Determine the [X, Y] coordinate at the center of the cell enclosing the given text.  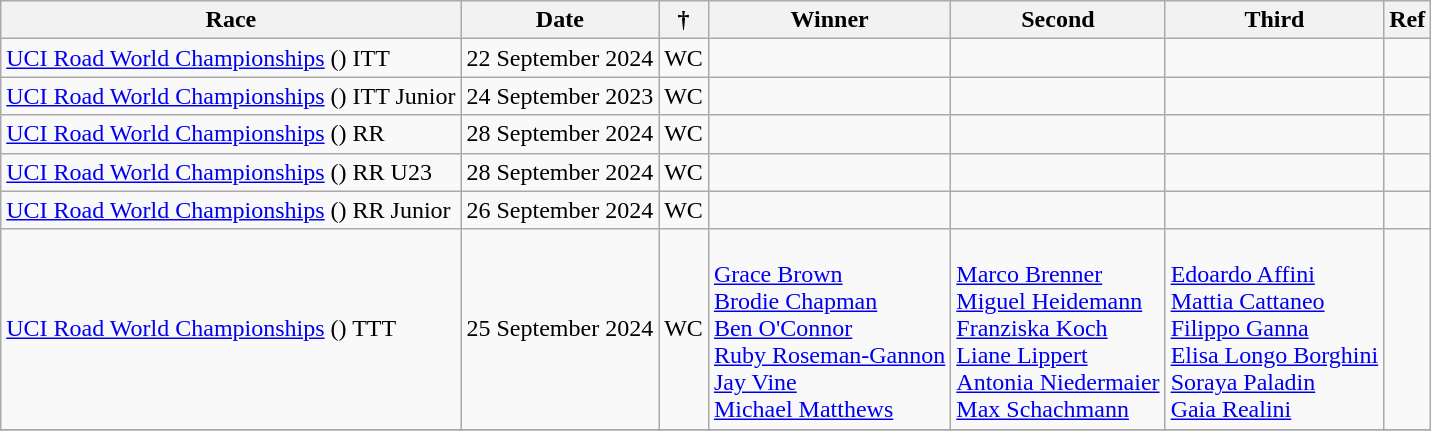
UCI Road World Championships () RR [231, 134]
UCI Road World Championships () RR U23 [231, 172]
† [684, 20]
UCI Road World Championships () RR Junior [231, 210]
Grace BrownBrodie ChapmanBen O'ConnorRuby Roseman-GannonJay VineMichael Matthews [829, 329]
25 September 2024 [560, 329]
Third [1274, 20]
Date [560, 20]
24 September 2023 [560, 96]
UCI Road World Championships () ITT [231, 58]
26 September 2024 [560, 210]
Second [1058, 20]
Winner [829, 20]
Ref [1408, 20]
Marco BrennerMiguel HeidemannFranziska KochLiane LippertAntonia NiedermaierMax Schachmann [1058, 329]
Race [231, 20]
UCI Road World Championships () TTT [231, 329]
22 September 2024 [560, 58]
UCI Road World Championships () ITT Junior [231, 96]
Edoardo AffiniMattia CattaneoFilippo GannaElisa Longo BorghiniSoraya PaladinGaia Realini [1274, 329]
